Extract the [X, Y] coordinate from the center of the cell holding the provided text.  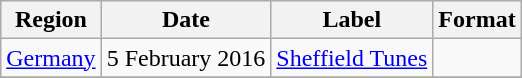
5 February 2016 [186, 58]
Label [352, 20]
Germany [51, 58]
Region [51, 20]
Date [186, 20]
Sheffield Tunes [352, 58]
Format [477, 20]
